Extract the [x, y] coordinate from the center of the cell holding the provided text.  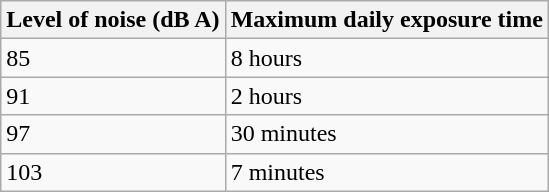
7 minutes [386, 172]
103 [113, 172]
Maximum daily exposure time [386, 20]
Level of noise (dB A) [113, 20]
8 hours [386, 58]
97 [113, 134]
30 minutes [386, 134]
85 [113, 58]
2 hours [386, 96]
91 [113, 96]
